From the cell containing the given text, extract its center point as (x, y) coordinate. 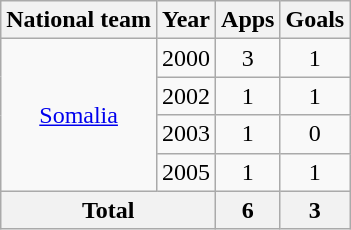
Somalia (79, 115)
Apps (248, 20)
2000 (186, 58)
Total (108, 210)
Goals (315, 20)
National team (79, 20)
2005 (186, 172)
0 (315, 134)
2003 (186, 134)
6 (248, 210)
Year (186, 20)
2002 (186, 96)
